Return (x, y) of the center of cell containing provided text 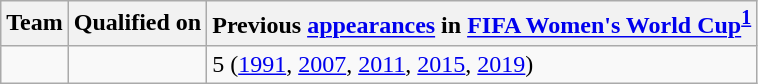
5 (1991, 2007, 2011, 2015, 2019) (482, 64)
Previous appearances in FIFA Women's World Cup1 (482, 24)
Qualified on (137, 24)
Team (35, 24)
